Detect which cell encompasses the target text, then output its (X, Y) center coordinate. 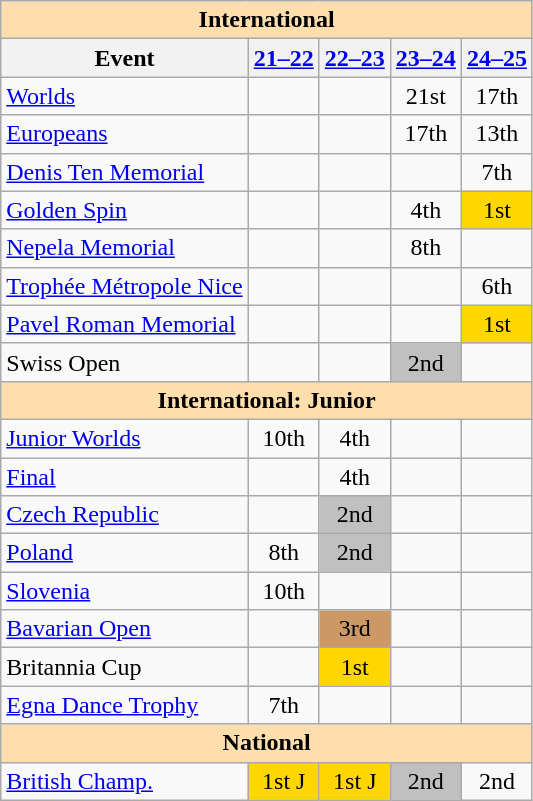
Trophée Métropole Nice (124, 286)
Final (124, 477)
Denis Ten Memorial (124, 172)
National (267, 743)
Swiss Open (124, 362)
British Champ. (124, 781)
Junior Worlds (124, 438)
22–23 (354, 58)
21–22 (284, 58)
International (267, 20)
Poland (124, 553)
Golden Spin (124, 210)
Slovenia (124, 591)
23–24 (426, 58)
13th (496, 134)
24–25 (496, 58)
International: Junior (267, 400)
Britannia Cup (124, 667)
Bavarian Open (124, 629)
Czech Republic (124, 515)
Worlds (124, 96)
Pavel Roman Memorial (124, 324)
6th (496, 286)
21st (426, 96)
Egna Dance Trophy (124, 705)
Europeans (124, 134)
Event (124, 58)
Nepela Memorial (124, 248)
3rd (354, 629)
